Scan for the cell matching the given text and deliver its [x, y] coordinate at center. 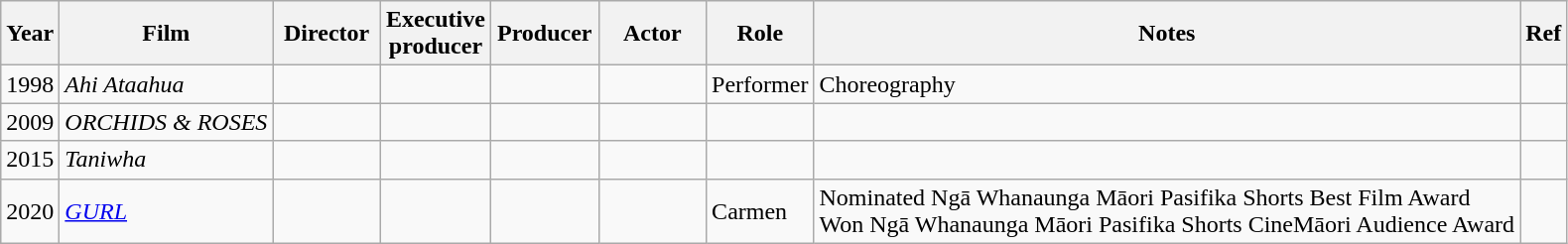
Executive producer [435, 34]
Choreography [1167, 84]
Ref [1544, 34]
GURL [167, 210]
Film [167, 34]
1998 [30, 84]
Taniwha [167, 160]
Performer [760, 84]
Year [30, 34]
2009 [30, 122]
2015 [30, 160]
ORCHIDS & ROSES [167, 122]
Carmen [760, 210]
Role [760, 34]
Actor [653, 34]
Producer [544, 34]
Director [327, 34]
Notes [1167, 34]
Ahi Ataahua [167, 84]
2020 [30, 210]
Nominated Ngā Whanaunga Māori Pasifika Shorts Best Film AwardWon Ngā Whanaunga Māori Pasifika Shorts CineMāori Audience Award [1167, 210]
